Pinpoint the cell where the given text exists, returning its (x, y) midpoint coordinate. 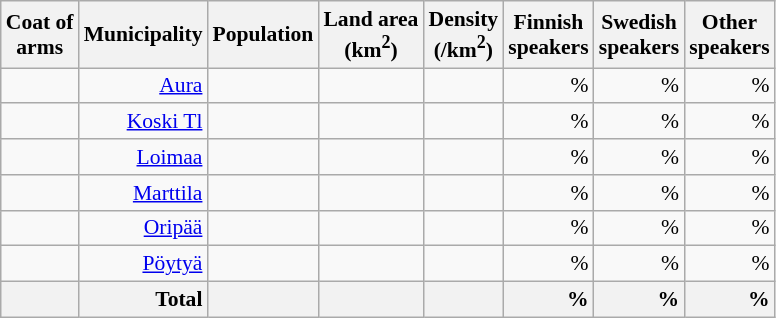
Coat ofarms (40, 34)
Municipality (144, 34)
Population (262, 34)
Total (144, 300)
Pöytyä (144, 264)
Marttila (144, 193)
Koski Tl (144, 122)
Oripää (144, 228)
Density(/km2) (463, 34)
Land area(km2) (370, 34)
Aura (144, 86)
Loimaa (144, 157)
Finnishspeakers (548, 34)
Otherspeakers (729, 34)
Swedishspeakers (639, 34)
